Extract the (X, Y) coordinate from the center of the cell holding the provided text.  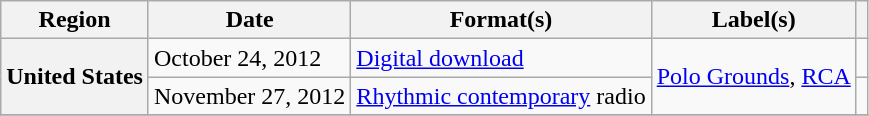
November 27, 2012 (249, 96)
Polo Grounds, RCA (754, 77)
Region (75, 20)
Label(s) (754, 20)
Rhythmic contemporary radio (501, 96)
Date (249, 20)
October 24, 2012 (249, 58)
United States (75, 77)
Digital download (501, 58)
Format(s) (501, 20)
